Search for the cell housing the specified text and yield its [x, y] center coordinate. 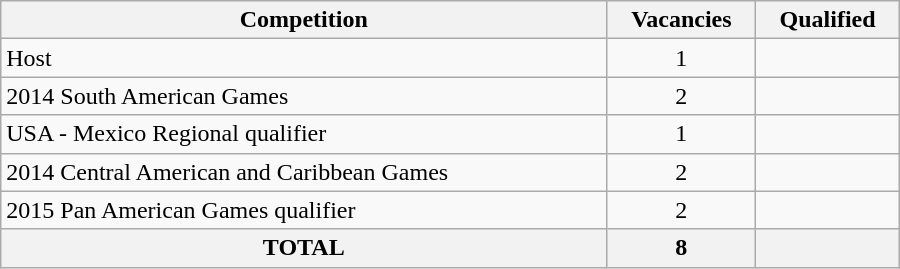
2014 Central American and Caribbean Games [304, 172]
Vacancies [682, 20]
Host [304, 58]
2014 South American Games [304, 96]
8 [682, 248]
Qualified [828, 20]
Competition [304, 20]
2015 Pan American Games qualifier [304, 210]
USA - Mexico Regional qualifier [304, 134]
TOTAL [304, 248]
